Extract the [x, y] coordinate from the center of the cell holding the provided text.  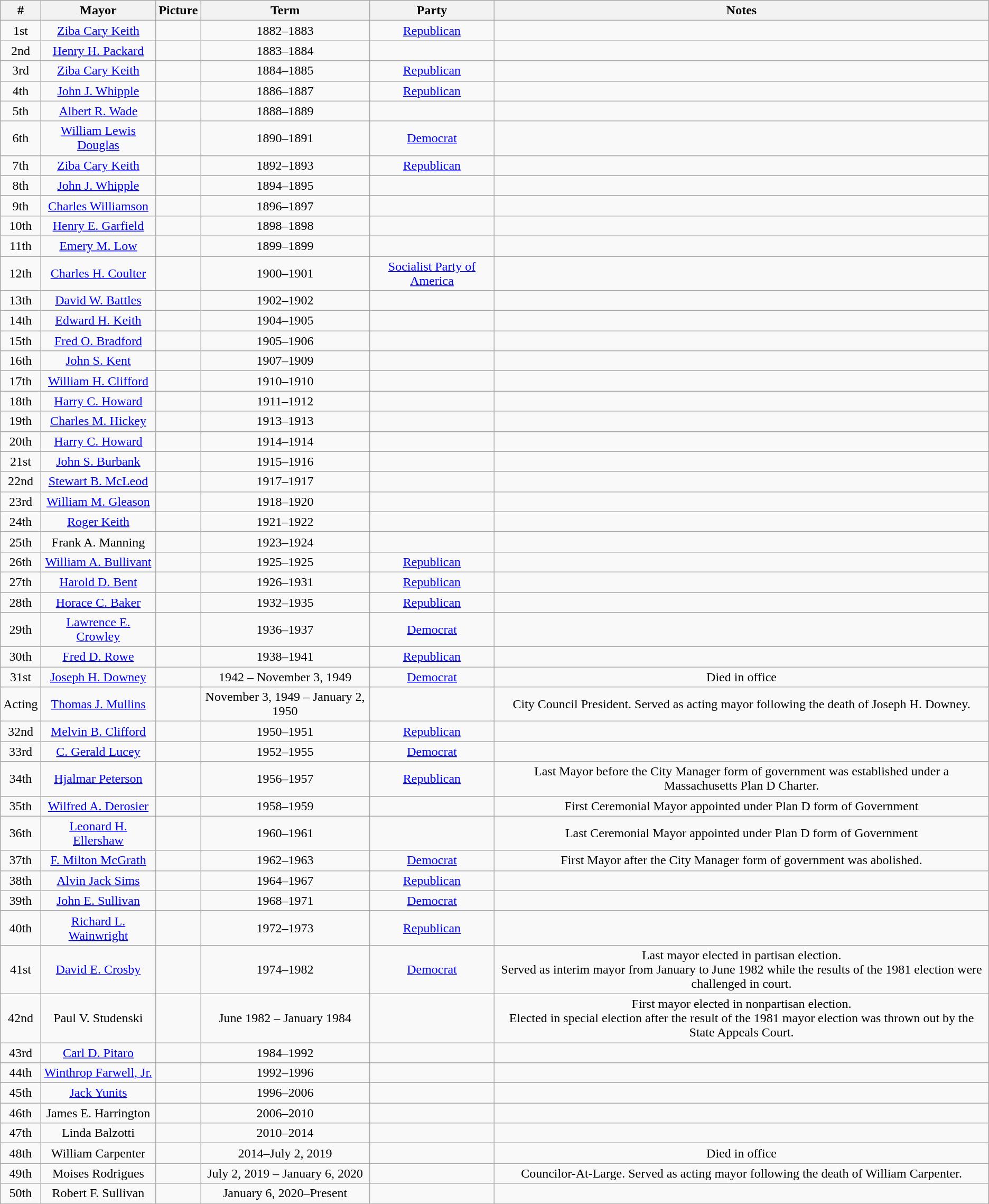
1888–1889 [285, 111]
1926–1931 [285, 582]
1962–1963 [285, 860]
1882–1883 [285, 31]
1917–1917 [285, 481]
Carl D. Pitaro [98, 1052]
John E. Sullivan [98, 901]
2006–2010 [285, 1113]
1892–1893 [285, 165]
43rd [21, 1052]
2014–July 2, 2019 [285, 1153]
26th [21, 562]
1932–1935 [285, 602]
1952–1955 [285, 752]
1914–1914 [285, 441]
C. Gerald Lucey [98, 752]
Hjalmar Peterson [98, 779]
Socialist Party of America [432, 273]
William A. Bullivant [98, 562]
1974–1982 [285, 969]
42nd [21, 1018]
1911–1912 [285, 401]
24th [21, 522]
1898–1898 [285, 226]
1896–1897 [285, 206]
50th [21, 1193]
1964–1967 [285, 881]
Thomas J. Mullins [98, 704]
49th [21, 1173]
1942 – November 3, 1949 [285, 677]
Term [285, 11]
1936–1937 [285, 630]
1913–1913 [285, 421]
Roger Keith [98, 522]
7th [21, 165]
14th [21, 321]
Alvin Jack Sims [98, 881]
Last Mayor before the City Manager form of government was established under a Massachusetts Plan D Charter. [742, 779]
1923–1924 [285, 542]
1992–1996 [285, 1073]
1910–1910 [285, 381]
John S. Burbank [98, 461]
1958–1959 [285, 806]
1902–1902 [285, 301]
20th [21, 441]
36th [21, 833]
David E. Crosby [98, 969]
Henry E. Garfield [98, 226]
Councilor-At-Large. Served as acting mayor following the death of William Carpenter. [742, 1173]
10th [21, 226]
2010–2014 [285, 1133]
1938–1941 [285, 657]
Paul V. Studenski [98, 1018]
Charles Williamson [98, 206]
William M. Gleason [98, 502]
Albert R. Wade [98, 111]
Edward H. Keith [98, 321]
1921–1922 [285, 522]
1883–1884 [285, 51]
1918–1920 [285, 502]
3rd [21, 71]
1968–1971 [285, 901]
January 6, 2020–Present [285, 1193]
Mayor [98, 11]
23rd [21, 502]
15th [21, 341]
13th [21, 301]
35th [21, 806]
30th [21, 657]
November 3, 1949 – January 2, 1950 [285, 704]
Emery M. Low [98, 246]
First Mayor after the City Manager form of government was abolished. [742, 860]
28th [21, 602]
1960–1961 [285, 833]
James E. Harrington [98, 1113]
Frank A. Manning [98, 542]
Party [432, 11]
City Council President. Served as acting mayor following the death of Joseph H. Downey. [742, 704]
1904–1905 [285, 321]
47th [21, 1133]
William H. Clifford [98, 381]
12th [21, 273]
37th [21, 860]
Leonard H. Ellershaw [98, 833]
1890–1891 [285, 138]
16th [21, 361]
17th [21, 381]
5th [21, 111]
22nd [21, 481]
1950–1951 [285, 731]
1900–1901 [285, 273]
25th [21, 542]
William Lewis Douglas [98, 138]
Joseph H. Downey [98, 677]
39th [21, 901]
21st [21, 461]
31st [21, 677]
Melvin B. Clifford [98, 731]
46th [21, 1113]
Picture [179, 11]
Wilfred A. Derosier [98, 806]
11th [21, 246]
29th [21, 630]
Richard L. Wainwright [98, 928]
41st [21, 969]
48th [21, 1153]
9th [21, 206]
Fred D. Rowe [98, 657]
June 1982 – January 1984 [285, 1018]
32nd [21, 731]
4th [21, 91]
40th [21, 928]
Harold D. Bent [98, 582]
8th [21, 186]
1907–1909 [285, 361]
Charles H. Coulter [98, 273]
1886–1887 [285, 91]
Horace C. Baker [98, 602]
1884–1885 [285, 71]
F. Milton McGrath [98, 860]
44th [21, 1073]
Stewart B. McLeod [98, 481]
July 2, 2019 – January 6, 2020 [285, 1173]
David W. Battles [98, 301]
Lawrence E. Crowley [98, 630]
33rd [21, 752]
2nd [21, 51]
1st [21, 31]
Jack Yunits [98, 1093]
38th [21, 881]
William Carpenter [98, 1153]
Fred O. Bradford [98, 341]
1925–1925 [285, 562]
John S. Kent [98, 361]
1984–1992 [285, 1052]
Winthrop Farwell, Jr. [98, 1073]
18th [21, 401]
# [21, 11]
34th [21, 779]
6th [21, 138]
Charles M. Hickey [98, 421]
1972–1973 [285, 928]
27th [21, 582]
Robert F. Sullivan [98, 1193]
45th [21, 1093]
1894–1895 [285, 186]
Moises Rodrigues [98, 1173]
1915–1916 [285, 461]
1905–1906 [285, 341]
1996–2006 [285, 1093]
1899–1899 [285, 246]
1956–1957 [285, 779]
Last Ceremonial Mayor appointed under Plan D form of Government [742, 833]
Linda Balzotti [98, 1133]
Acting [21, 704]
First Ceremonial Mayor appointed under Plan D form of Government [742, 806]
Henry H. Packard [98, 51]
19th [21, 421]
Notes [742, 11]
